Extract the (X, Y) coordinate from the center of the cell holding the provided text.  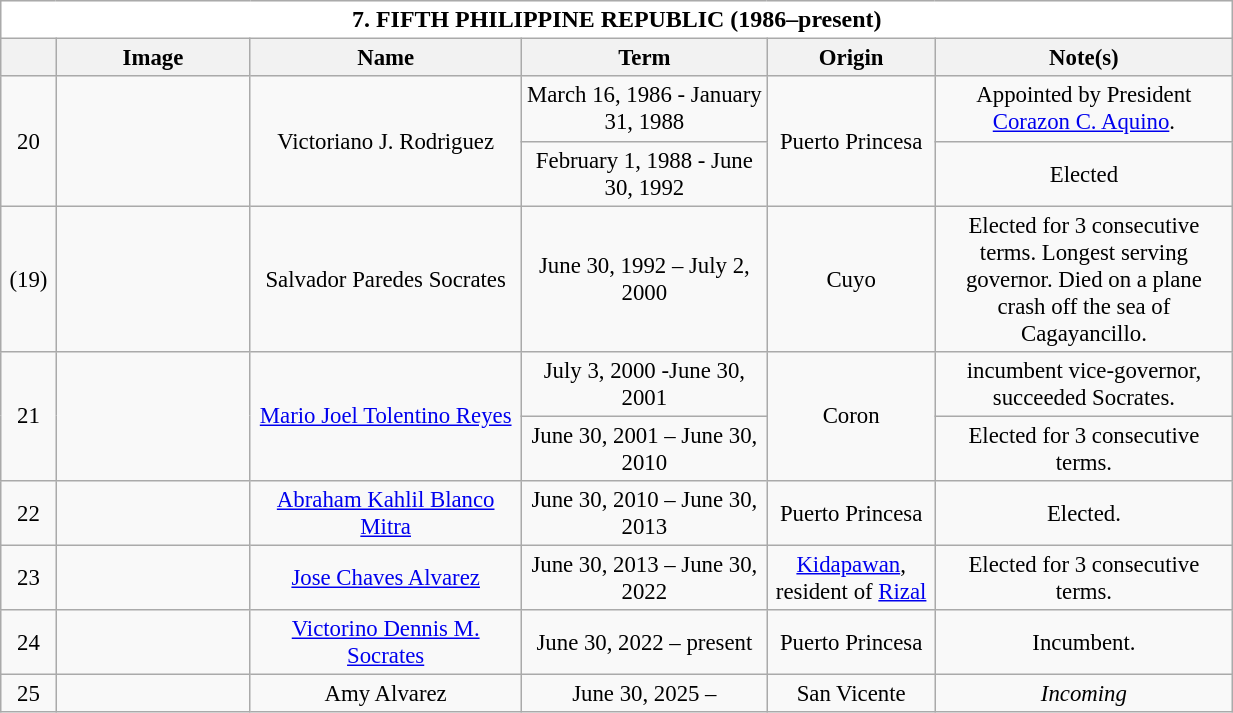
Coron (851, 416)
Appointed by President Corazon C. Aquino. (1084, 110)
incumbent vice-governor, succeeded Socrates. (1084, 384)
Term (645, 58)
Jose Chaves Alvarez (386, 578)
San Vicente (851, 693)
Incumbent. (1084, 642)
7. FIFTH PHILIPPINE REPUBLIC (1986–present) (617, 20)
June 30, 1992 – July 2, 2000 (645, 279)
Elected. (1084, 514)
Victorino Dennis M. Socrates (386, 642)
Mario Joel Tolentino Reyes (386, 416)
24 (28, 642)
June 30, 2013 – June 30, 2022 (645, 578)
21 (28, 416)
25 (28, 693)
July 3, 2000 -June 30, 2001 (645, 384)
June 30, 2022 – present (645, 642)
Name (386, 58)
Image (153, 58)
Elected (1084, 174)
Salvador Paredes Socrates (386, 279)
June 30, 2010 – June 30, 2013 (645, 514)
20 (28, 142)
22 (28, 514)
Victoriano J. Rodriguez (386, 142)
Origin (851, 58)
Abraham Kahlil Blanco Mitra (386, 514)
June 30, 2001 – June 30, 2010 (645, 448)
Incoming (1084, 693)
Note(s) (1084, 58)
(19) (28, 279)
23 (28, 578)
March 16, 1986 - January 31, 1988 (645, 110)
June 30, 2025 – (645, 693)
Cuyo (851, 279)
February 1, 1988 - June 30, 1992 (645, 174)
Elected for 3 consecutive terms. Longest serving governor. Died on a plane crash off the sea of Cagayancillo. (1084, 279)
Amy Alvarez (386, 693)
Kidapawan, resident of Rizal (851, 578)
